Scan for the cell matching the given text and deliver its [x, y] coordinate at center. 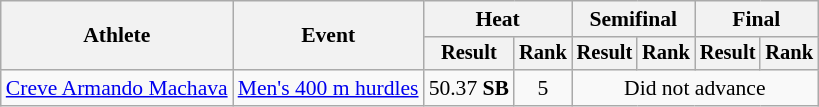
5 [543, 88]
Semifinal [634, 19]
Did not advance [695, 88]
Heat [498, 19]
Final [756, 19]
Event [328, 36]
50.37 SB [470, 88]
Athlete [117, 36]
Men's 400 m hurdles [328, 88]
Creve Armando Machava [117, 88]
